Return the (x, y) coordinate for the center point of the cell that contains the specified text.  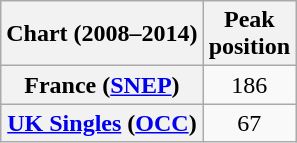
UK Singles (OCC) (102, 123)
186 (249, 85)
France (SNEP) (102, 85)
Chart (2008–2014) (102, 34)
67 (249, 123)
Peak position (249, 34)
